For the text-containing cell, return its midpoint in (X, Y) coordinate format. 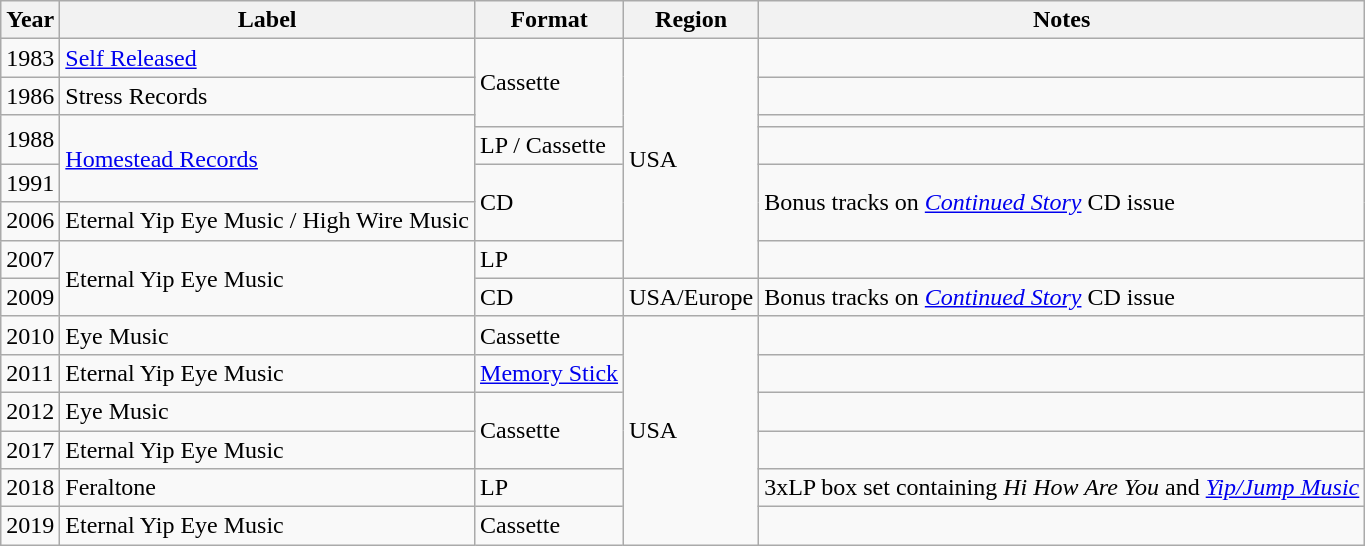
2006 (30, 221)
Year (30, 20)
Feraltone (268, 488)
1988 (30, 140)
3xLP box set containing Hi How Are You and Yip/Jump Music (1062, 488)
Label (268, 20)
2007 (30, 259)
1986 (30, 96)
2018 (30, 488)
Format (550, 20)
LP / Cassette (550, 145)
1991 (30, 183)
Self Released (268, 58)
2011 (30, 373)
2019 (30, 526)
Notes (1062, 20)
2010 (30, 335)
Homestead Records (268, 158)
2012 (30, 411)
1983 (30, 58)
2009 (30, 297)
Memory Stick (550, 373)
USA/Europe (692, 297)
2017 (30, 449)
Stress Records (268, 96)
Region (692, 20)
Eternal Yip Eye Music / High Wire Music (268, 221)
